Pinpoint the cell where the given text exists, returning its (x, y) midpoint coordinate. 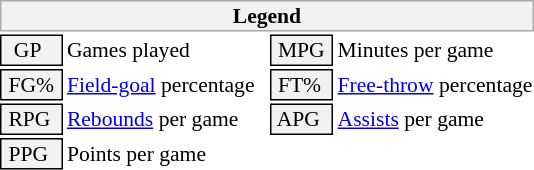
GP (31, 50)
FT% (302, 85)
Assists per game (435, 120)
MPG (302, 50)
PPG (31, 154)
Field-goal percentage (166, 85)
FG% (31, 85)
APG (302, 120)
RPG (31, 120)
Legend (267, 16)
Minutes per game (435, 50)
Free-throw percentage (435, 85)
Rebounds per game (166, 120)
Points per game (166, 154)
Games played (166, 50)
